Detect which cell encompasses the target text, then output its (X, Y) center coordinate. 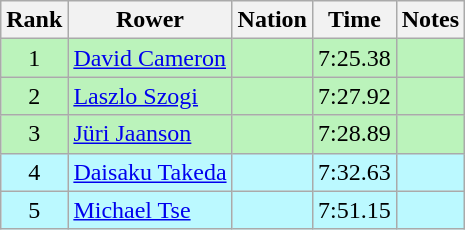
Rank (34, 20)
2 (34, 96)
Jüri Jaanson (150, 134)
7:32.63 (354, 172)
Michael Tse (150, 210)
1 (34, 58)
7:28.89 (354, 134)
Nation (272, 20)
7:27.92 (354, 96)
4 (34, 172)
7:51.15 (354, 210)
Laszlo Szogi (150, 96)
Daisaku Takeda (150, 172)
Rower (150, 20)
Time (354, 20)
David Cameron (150, 58)
Notes (430, 20)
5 (34, 210)
3 (34, 134)
7:25.38 (354, 58)
